Find where the given text appears and provide that cell's center as (x, y) coordinate. 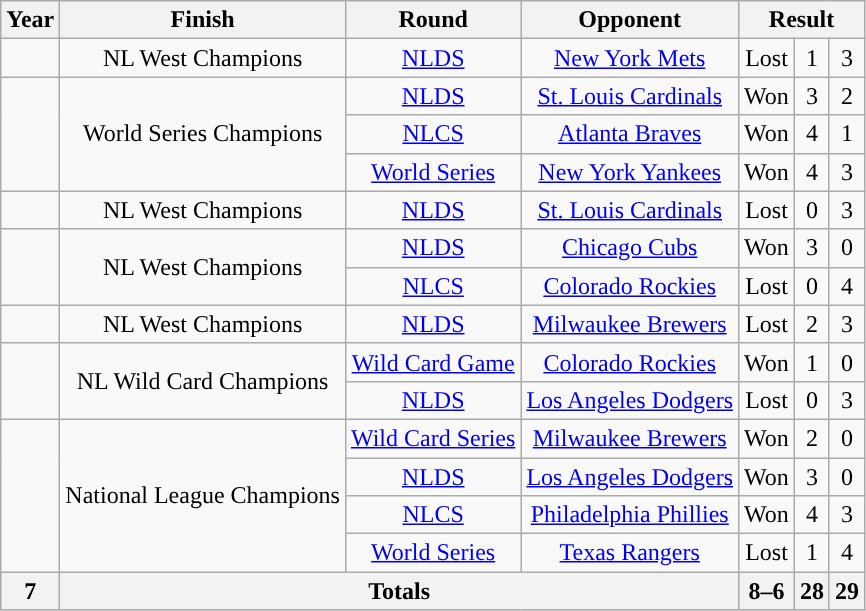
Totals (400, 591)
Chicago Cubs (630, 248)
7 (30, 591)
Wild Card Game (432, 362)
Result (802, 20)
Wild Card Series (432, 438)
Atlanta Braves (630, 134)
8–6 (767, 591)
National League Champions (203, 495)
Philadelphia Phillies (630, 515)
28 (812, 591)
Texas Rangers (630, 553)
New York Yankees (630, 172)
Round (432, 20)
29 (846, 591)
NL Wild Card Champions (203, 381)
Finish (203, 20)
Opponent (630, 20)
World Series Champions (203, 134)
New York Mets (630, 58)
Year (30, 20)
